Return [X, Y] of the center of cell containing provided text 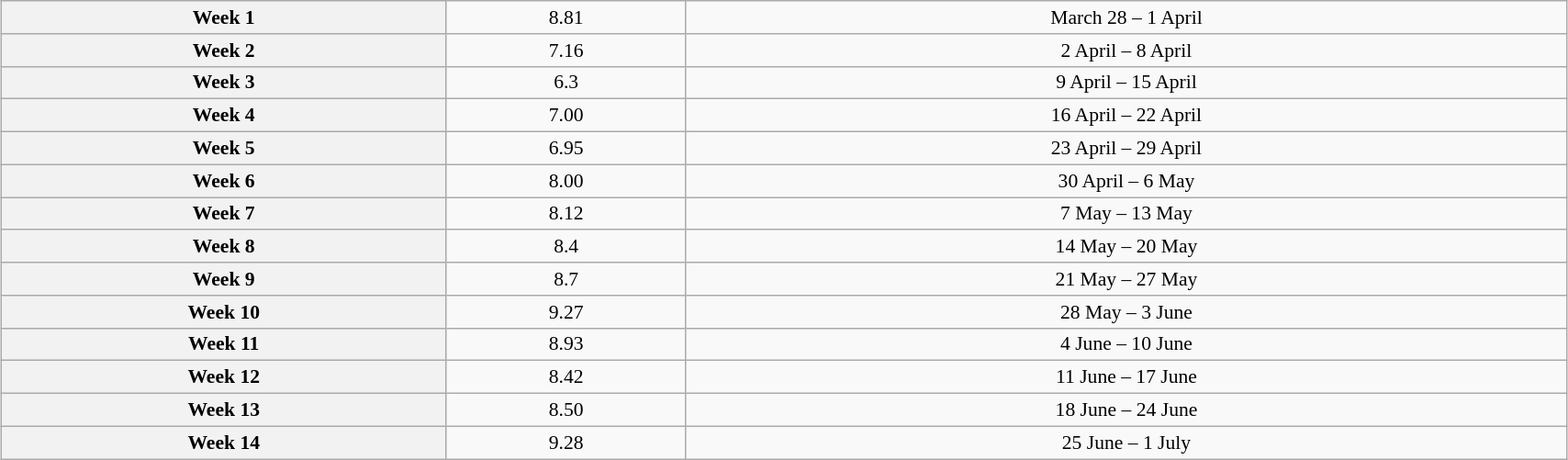
9 April – 15 April [1126, 83]
9.27 [566, 312]
4 June – 10 June [1126, 344]
8.93 [566, 344]
25 June – 1 July [1126, 443]
2 April – 8 April [1126, 50]
8.50 [566, 410]
9.28 [566, 443]
8.81 [566, 17]
8.00 [566, 181]
23 April – 29 April [1126, 149]
28 May – 3 June [1126, 312]
16 April – 22 April [1126, 116]
Week 9 [224, 279]
14 May – 20 May [1126, 247]
Week 13 [224, 410]
Week 2 [224, 50]
Week 1 [224, 17]
7 May – 13 May [1126, 214]
8.4 [566, 247]
7.16 [566, 50]
Week 5 [224, 149]
7.00 [566, 116]
30 April – 6 May [1126, 181]
Week 3 [224, 83]
March 28 – 1 April [1126, 17]
Week 7 [224, 214]
11 June – 17 June [1126, 377]
Week 14 [224, 443]
18 June – 24 June [1126, 410]
Week 11 [224, 344]
Week 12 [224, 377]
8.7 [566, 279]
8.12 [566, 214]
Week 6 [224, 181]
6.95 [566, 149]
Week 4 [224, 116]
Week 10 [224, 312]
6.3 [566, 83]
21 May – 27 May [1126, 279]
Week 8 [224, 247]
8.42 [566, 377]
